Provide the [X, Y] coordinate of the cell's center where the given text is located.  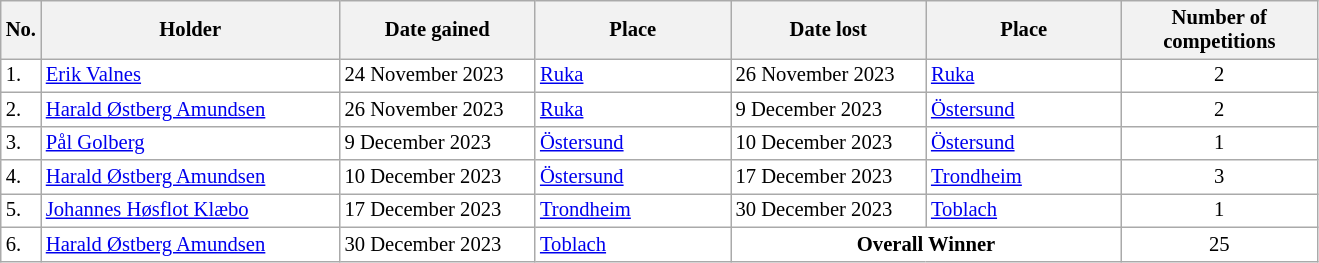
1. [21, 75]
Pål Golberg [190, 143]
Holder [190, 29]
5. [21, 210]
3 [1220, 177]
3. [21, 143]
2. [21, 109]
4. [21, 177]
No. [21, 29]
Date gained [438, 29]
Erik Valnes [190, 75]
Johannes Høsflot Klæbo [190, 210]
Overall Winner [926, 244]
Number of competitions [1220, 29]
6. [21, 244]
25 [1220, 244]
24 November 2023 [438, 75]
Date lost [828, 29]
